Identify which cell holds the provided text, then report its [X, Y] central coordinate. 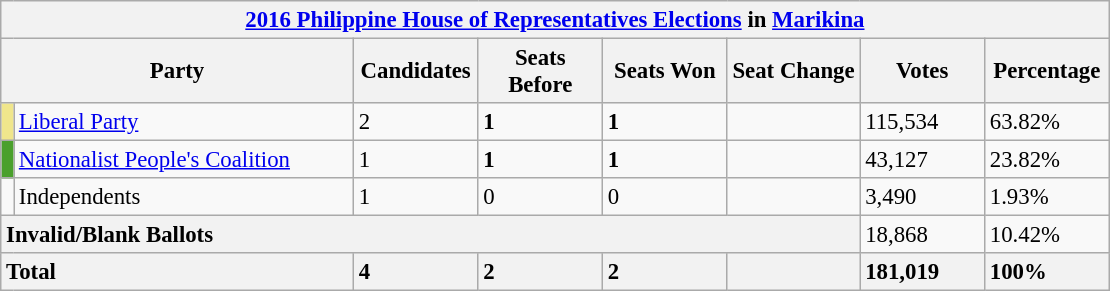
Independents [184, 197]
2 [416, 122]
Percentage [1046, 72]
Seats Before [540, 72]
Nationalist People's Coalition [184, 160]
2016 Philippine House of Representatives Elections in Marikina [555, 20]
Seats Won [666, 72]
63.82% [1046, 122]
Party [178, 72]
Seat Change [794, 72]
Liberal Party [184, 122]
Candidates [416, 72]
Invalid/Blank Ballots [430, 235]
1.93% [1046, 197]
18,868 [922, 235]
10.42% [1046, 235]
43,127 [922, 160]
23.82% [1046, 160]
115,534 [922, 122]
Votes [922, 72]
3,490 [922, 197]
